Identify which cell holds the provided text, then report its (X, Y) central coordinate. 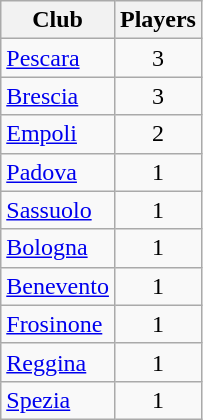
Padova (58, 172)
Reggina (58, 362)
Empoli (58, 134)
2 (158, 134)
Sassuolo (58, 210)
Spezia (58, 400)
Brescia (58, 96)
Benevento (58, 286)
Pescara (58, 58)
Players (158, 20)
Bologna (58, 248)
Frosinone (58, 324)
Club (58, 20)
